Locate the cell with the specified text and output its [X, Y] center coordinate. 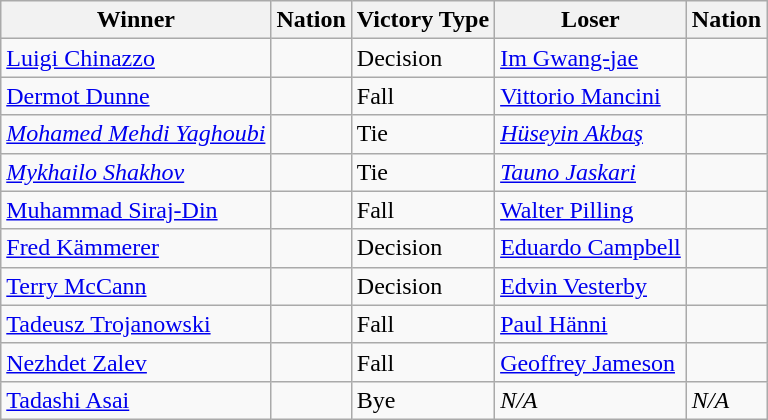
Tauno Jaskari [591, 172]
Edvin Vesterby [591, 286]
Im Gwang-jae [591, 58]
Terry McCann [136, 286]
Muhammad Siraj-Din [136, 210]
Vittorio Mancini [591, 96]
Nezhdet Zalev [136, 362]
Luigi Chinazzo [136, 58]
Mykhailo Shakhov [136, 172]
Geoffrey Jameson [591, 362]
Paul Hänni [591, 324]
Eduardo Campbell [591, 248]
Hüseyin Akbaş [591, 134]
Dermot Dunne [136, 96]
Walter Pilling [591, 210]
Tadashi Asai [136, 400]
Tadeusz Trojanowski [136, 324]
Mohamed Mehdi Yaghoubi [136, 134]
Fred Kämmerer [136, 248]
Victory Type [422, 20]
Loser [591, 20]
Winner [136, 20]
Bye [422, 400]
